Output the [x, y] coordinate of the center of the cell containing the given text.  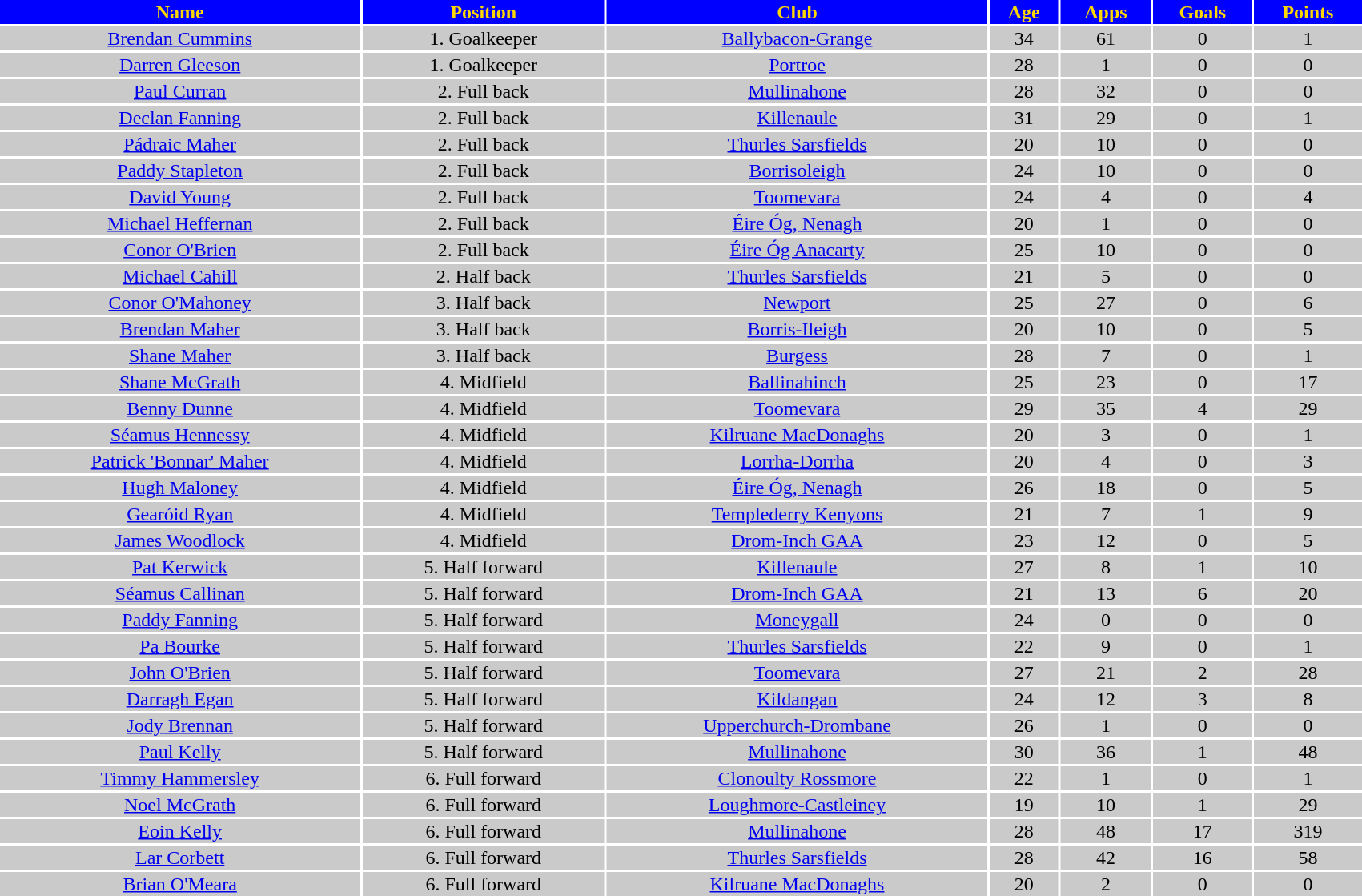
Kildangan [798, 699]
Goals [1203, 12]
32 [1107, 91]
Portroe [798, 65]
David Young [179, 197]
Burgess [798, 356]
Paul Kelly [179, 752]
42 [1107, 858]
Newport [798, 303]
31 [1024, 118]
Hugh Maloney [179, 488]
Conor O'Brien [179, 250]
Paul Curran [179, 91]
Jody Brennan [179, 725]
Michael Cahill [179, 276]
Pádraic Maher [179, 144]
Brendan Maher [179, 329]
36 [1107, 752]
Lorrha-Dorrha [798, 461]
Loughmore-Castleiney [798, 805]
Noel McGrath [179, 805]
34 [1024, 38]
18 [1107, 488]
Club [798, 12]
Clonoulty Rossmore [798, 778]
Darragh Egan [179, 699]
13 [1107, 593]
Lar Corbett [179, 858]
Pa Bourke [179, 646]
Templederry Kenyons [798, 514]
Moneygall [798, 620]
Ballinahinch [798, 382]
Eoin Kelly [179, 831]
Séamus Callinan [179, 593]
Declan Fanning [179, 118]
Brendan Cummins [179, 38]
Gearóid Ryan [179, 514]
Séamus Hennessy [179, 435]
James Woodlock [179, 540]
Apps [1107, 12]
2. Half back [484, 276]
16 [1203, 858]
Conor O'Mahoney [179, 303]
Position [484, 12]
58 [1308, 858]
Upperchurch-Drombane [798, 725]
Éire Óg Anacarty [798, 250]
Timmy Hammersley [179, 778]
Pat Kerwick [179, 567]
Paddy Fanning [179, 620]
61 [1107, 38]
Borris-Ileigh [798, 329]
Benny Dunne [179, 408]
Points [1308, 12]
Paddy Stapleton [179, 171]
Patrick 'Bonnar' Maher [179, 461]
Darren Gleeson [179, 65]
Ballybacon-Grange [798, 38]
Shane McGrath [179, 382]
Michael Heffernan [179, 223]
Borrisoleigh [798, 171]
19 [1024, 805]
Brian O'Meara [179, 884]
30 [1024, 752]
John O'Brien [179, 673]
Name [179, 12]
Age [1024, 12]
Shane Maher [179, 356]
35 [1107, 408]
319 [1308, 831]
